Scan for the cell matching the given text and deliver its (X, Y) coordinate at center. 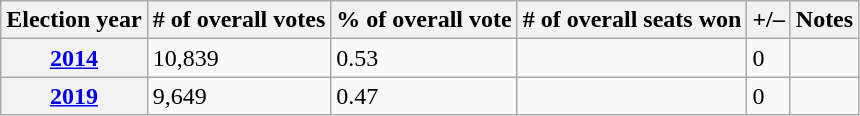
Election year (74, 20)
+/– (768, 20)
2019 (74, 96)
# of overall votes (239, 20)
0.47 (424, 96)
# of overall seats won (632, 20)
9,649 (239, 96)
% of overall vote (424, 20)
2014 (74, 58)
0.53 (424, 58)
Notes (824, 20)
10,839 (239, 58)
